From the cell containing the given text, extract its center point as (X, Y) coordinate. 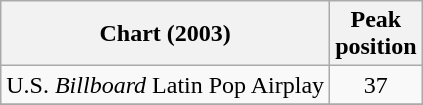
Peakposition (376, 34)
37 (376, 85)
U.S. Billboard Latin Pop Airplay (166, 85)
Chart (2003) (166, 34)
